Provide the (X, Y) coordinate of the cell's center where the given text is located.  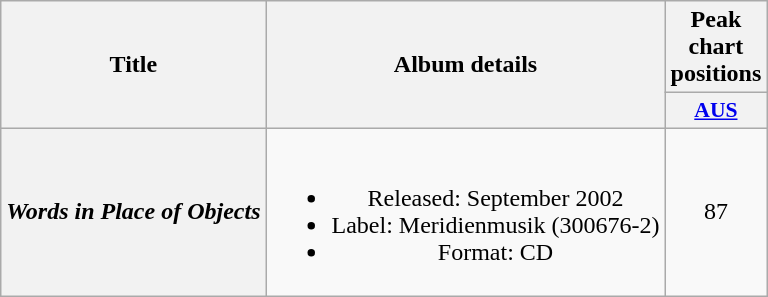
87 (716, 212)
Words in Place of Objects (134, 212)
Title (134, 65)
Album details (466, 65)
Peak chart positions (716, 47)
Released: September 2002Label: Meridienmusik (300676-2)Format: CD (466, 212)
AUS (716, 111)
